Scan for the cell matching the given text and deliver its [X, Y] coordinate at center. 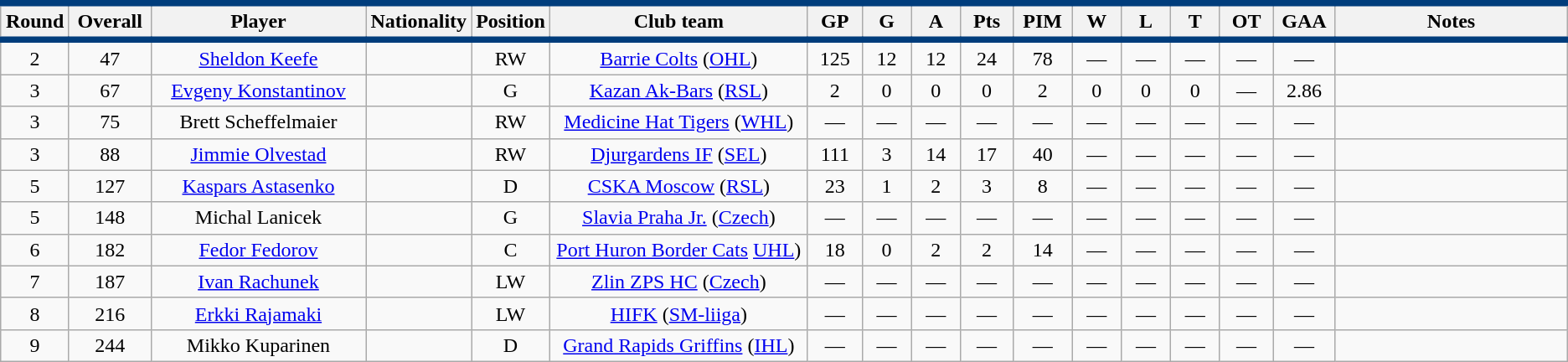
Player [258, 22]
88 [110, 154]
Grand Rapids Griffins (IHL) [678, 345]
Jimmie Olvestad [258, 154]
Round [35, 22]
Kaspars Astasenko [258, 186]
GAA [1304, 22]
7 [35, 282]
Ivan Rachunek [258, 282]
A [936, 22]
23 [834, 186]
HIFK (SM-liiga) [678, 313]
6 [35, 250]
244 [110, 345]
Overall [110, 22]
9 [35, 345]
Djurgardens IF (SEL) [678, 154]
OT [1246, 22]
Notes [1451, 22]
125 [834, 57]
47 [110, 57]
W [1097, 22]
Position [511, 22]
Zlin ZPS HC (Czech) [678, 282]
Evgeny Konstantinov [258, 90]
T [1194, 22]
148 [110, 218]
Medicine Hat Tigers (WHL) [678, 122]
Pts [987, 22]
Erkki Rajamaki [258, 313]
PIM [1043, 22]
40 [1043, 154]
Port Huron Border Cats UHL) [678, 250]
17 [987, 154]
111 [834, 154]
127 [110, 186]
67 [110, 90]
Fedor Fedorov [258, 250]
Barrie Colts (OHL) [678, 57]
Kazan Ak-Bars (RSL) [678, 90]
Michal Lanicek [258, 218]
L [1146, 22]
C [511, 250]
182 [110, 250]
Slavia Praha Jr. (Czech) [678, 218]
1 [886, 186]
187 [110, 282]
216 [110, 313]
Nationality [419, 22]
2.86 [1304, 90]
Club team [678, 22]
CSKA Moscow (RSL) [678, 186]
Mikko Kuparinen [258, 345]
Sheldon Keefe [258, 57]
Brett Scheffelmaier [258, 122]
75 [110, 122]
GP [834, 22]
78 [1043, 57]
18 [834, 250]
24 [987, 57]
